Return the [X, Y] coordinate for the center point of the cell that contains the specified text.  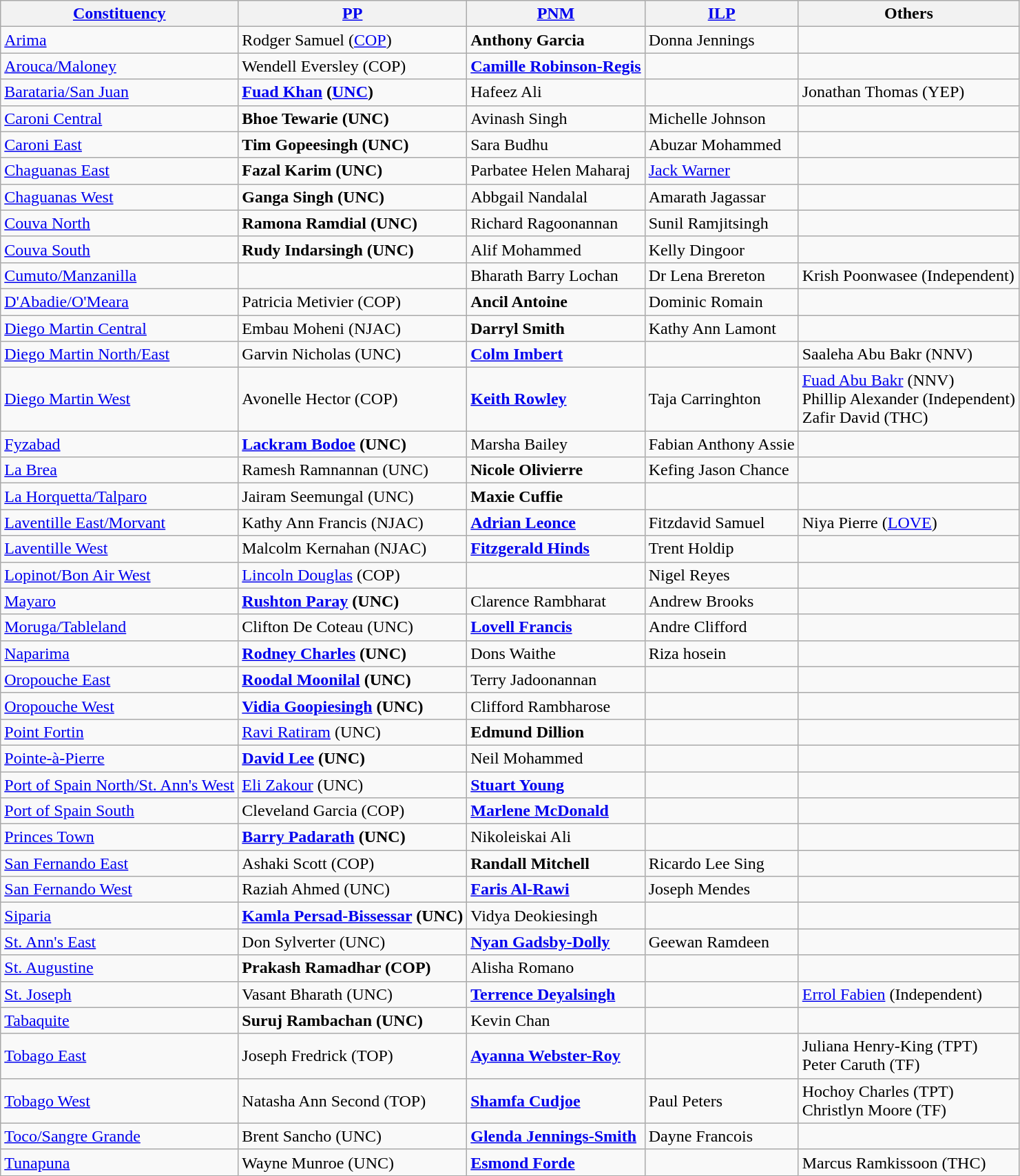
Alif Mohammed [556, 249]
Embau Moheni (NJAC) [353, 328]
Chaguanas East [120, 171]
Marcus Ramkissoon (THC) [908, 1162]
Nyan Gadsby-Dolly [556, 942]
Bharath Barry Lochan [556, 275]
Rodney Charles (UNC) [353, 653]
Fuad Khan (UNC) [353, 92]
David Lee (UNC) [353, 758]
Moruga/Tableland [120, 627]
Esmond Forde [556, 1162]
Michelle Johnson [722, 118]
Couva South [120, 249]
Jairam Seemungal (UNC) [353, 496]
Clifton De Coteau (UNC) [353, 627]
Kamla Persad-Bissessar (UNC) [353, 916]
Siparia [120, 916]
Toco/Sangre Grande [120, 1136]
Ravi Ratiram (UNC) [353, 732]
Maxie Cuffie [556, 496]
Avonelle Hector (COP) [353, 399]
Vasant Bharath (UNC) [353, 994]
Amarath Jagassar [722, 197]
Barry Padarath (UNC) [353, 837]
Laventille West [120, 549]
Lopinot/Bon Air West [120, 575]
D'Abadie/O'Meara [120, 302]
Keith Rowley [556, 399]
Parbatee Helen Maharaj [556, 171]
Kelly Dingoor [722, 249]
Clarence Rambharat [556, 601]
Suruj Rambachan (UNC) [353, 1020]
Arouca/Maloney [120, 66]
Cleveland Garcia (COP) [353, 811]
Rushton Paray (UNC) [353, 601]
Jack Warner [722, 171]
Diego Martin North/East [120, 355]
Fabian Anthony Assie [722, 444]
Faris Al-Rawi [556, 890]
Barataria/San Juan [120, 92]
San Fernando East [120, 863]
Joseph Fredrick (TOP) [353, 1056]
Patricia Metivier (COP) [353, 302]
Niya Pierre (LOVE) [908, 523]
Vidia Goopiesingh (UNC) [353, 706]
ILP [722, 14]
Ramona Ramdial (UNC) [353, 223]
Constituency [120, 14]
Marsha Bailey [556, 444]
Avinash Singh [556, 118]
Oropouche East [120, 680]
Camille Robinson-Regis [556, 66]
Nikoleiskai Ali [556, 837]
Errol Fabien (Independent) [908, 994]
Dayne Francois [722, 1136]
Fuad Abu Bakr (NNV)Phillip Alexander (Independent)Zafir David (THC) [908, 399]
Wayne Munroe (UNC) [353, 1162]
Port of Spain South [120, 811]
Diego Martin West [120, 399]
Glenda Jennings-Smith [556, 1136]
Pointe-à-Pierre [120, 758]
Eli Zakour (UNC) [353, 784]
Anthony Garcia [556, 40]
Paul Peters [722, 1100]
Arima [120, 40]
Diego Martin Central [120, 328]
Kevin Chan [556, 1020]
Edmund Dillion [556, 732]
Raziah Ahmed (UNC) [353, 890]
Ayanna Webster-Roy [556, 1056]
Tim Gopeesingh (UNC) [353, 145]
Shamfa Cudjoe [556, 1100]
Tabaquite [120, 1020]
Terrence Deyalsingh [556, 994]
Darryl Smith [556, 328]
Sunil Ramjitsingh [722, 223]
Ashaki Scott (COP) [353, 863]
Andrew Brooks [722, 601]
Kathy Ann Francis (NJAC) [353, 523]
Dominic Romain [722, 302]
Tobago East [120, 1056]
La Brea [120, 470]
Saaleha Abu Bakr (NNV) [908, 355]
Rudy Indarsingh (UNC) [353, 249]
Naparima [120, 653]
St. Ann's East [120, 942]
Taja Carringhton [722, 399]
Dons Waithe [556, 653]
Hochoy Charles (TPT)Christlyn Moore (TF) [908, 1100]
Sara Budhu [556, 145]
Juliana Henry-King (TPT)Peter Caruth (TF) [908, 1056]
Caroni Central [120, 118]
Couva North [120, 223]
San Fernando West [120, 890]
Rodger Samuel (COP) [353, 40]
Hafeez Ali [556, 92]
PNM [556, 14]
Nicole Olivierre [556, 470]
Colm Imbert [556, 355]
Oropouche West [120, 706]
Point Fortin [120, 732]
Lincoln Douglas (COP) [353, 575]
Kefing Jason Chance [722, 470]
St. Augustine [120, 968]
Geewan Ramdeen [722, 942]
Prakash Ramadhar (COP) [353, 968]
Abbgail Nandalal [556, 197]
Jonathan Thomas (YEP) [908, 92]
Bhoe Tewarie (UNC) [353, 118]
Natasha Ann Second (TOP) [353, 1100]
Brent Sancho (UNC) [353, 1136]
Joseph Mendes [722, 890]
Ganga Singh (UNC) [353, 197]
Adrian Leonce [556, 523]
Lackram Bodoe (UNC) [353, 444]
Clifford Rambharose [556, 706]
Roodal Moonilal (UNC) [353, 680]
Randall Mitchell [556, 863]
Chaguanas West [120, 197]
Ramesh Ramnannan (UNC) [353, 470]
Cumuto/Manzanilla [120, 275]
Caroni East [120, 145]
Malcolm Kernahan (NJAC) [353, 549]
Dr Lena Brereton [722, 275]
Garvin Nicholas (UNC) [353, 355]
Wendell Eversley (COP) [353, 66]
Don Sylverter (UNC) [353, 942]
Alisha Romano [556, 968]
Fitzdavid Samuel [722, 523]
Port of Spain North/St. Ann's West [120, 784]
La Horquetta/Talparo [120, 496]
Neil Mohammed [556, 758]
Fazal Karim (UNC) [353, 171]
Others [908, 14]
Kathy Ann Lamont [722, 328]
Trent Holdip [722, 549]
Krish Poonwasee (Independent) [908, 275]
Terry Jadoonannan [556, 680]
Fyzabad [120, 444]
Fitzgerald Hinds [556, 549]
Richard Ragoonannan [556, 223]
Donna Jennings [722, 40]
Lovell Francis [556, 627]
Vidya Deokiesingh [556, 916]
Princes Town [120, 837]
Tobago West [120, 1100]
Laventille East/Morvant [120, 523]
Ancil Antoine [556, 302]
Stuart Young [556, 784]
Andre Clifford [722, 627]
Marlene McDonald [556, 811]
Nigel Reyes [722, 575]
Ricardo Lee Sing [722, 863]
PP [353, 14]
Abuzar Mohammed [722, 145]
St. Joseph [120, 994]
Riza hosein [722, 653]
Mayaro [120, 601]
Tunapuna [120, 1162]
